Identify which cell holds the provided text, then report its (X, Y) central coordinate. 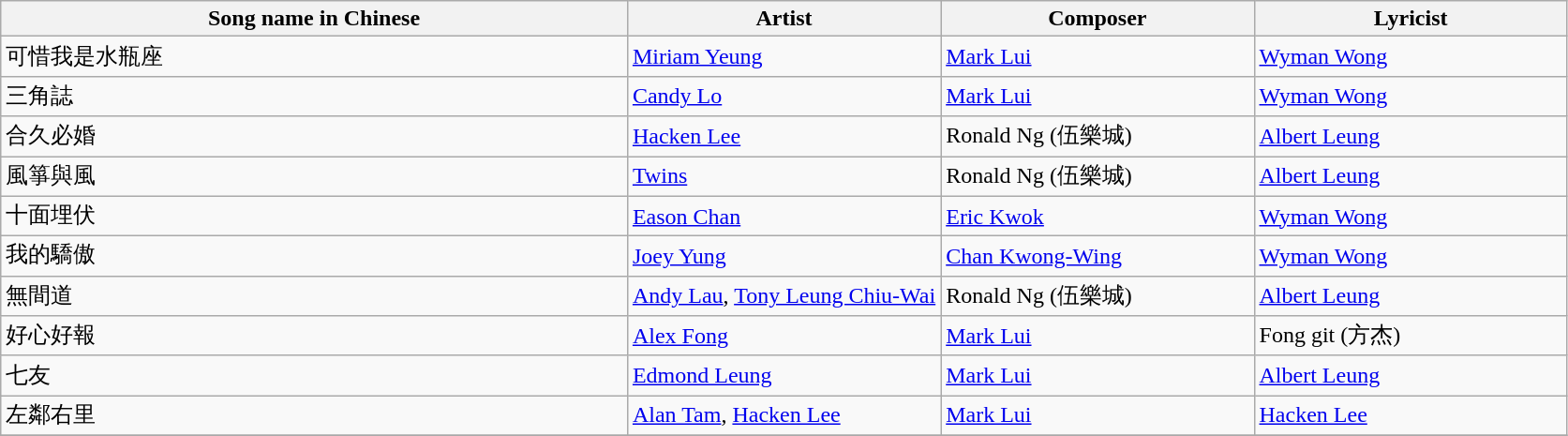
Candy Lo (784, 96)
Chan Kwong-Wing (1098, 257)
Alan Tam, Hacken Lee (784, 416)
Eason Chan (784, 216)
好心好報 (315, 336)
左鄰右里 (315, 416)
Composer (1098, 19)
合久必婚 (315, 137)
十面埋伏 (315, 216)
Miriam Yeung (784, 56)
Twins (784, 176)
Edmond Leung (784, 375)
Eric Kwok (1098, 216)
無間道 (315, 296)
Lyricist (1411, 19)
Andy Lau, Tony Leung Chiu-Wai (784, 296)
七友 (315, 375)
Alex Fong (784, 336)
我的驕傲 (315, 257)
三角誌 (315, 96)
Song name in Chinese (315, 19)
可惜我是水瓶座 (315, 56)
Artist (784, 19)
Fong git (方杰) (1411, 336)
風箏與風 (315, 176)
Joey Yung (784, 257)
